Find where the given text appears and provide that cell's center as [X, Y] coordinate. 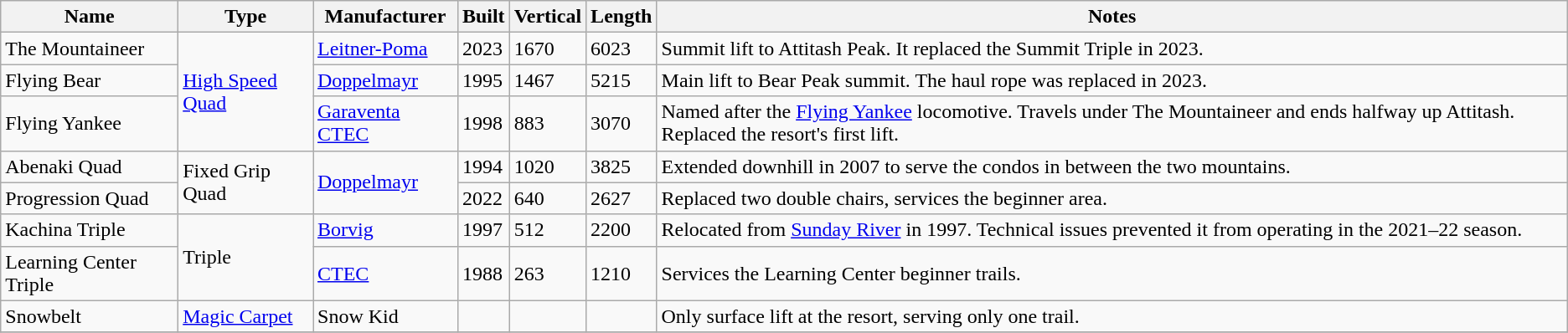
640 [548, 198]
Learning Center Triple [90, 273]
1998 [483, 124]
Notes [1112, 17]
Leitner-Poma [385, 49]
Built [483, 17]
3070 [622, 124]
High Speed Quad [246, 92]
Kachina Triple [90, 230]
1210 [622, 273]
6023 [622, 49]
1467 [548, 80]
Name [90, 17]
Manufacturer [385, 17]
1997 [483, 230]
Only surface lift at the resort, serving only one trail. [1112, 316]
Triple [246, 258]
Magic Carpet [246, 316]
Abenaki Quad [90, 166]
1988 [483, 273]
2023 [483, 49]
Length [622, 17]
Type [246, 17]
Flying Yankee [90, 124]
1995 [483, 80]
1020 [548, 166]
Fixed Grip Quad [246, 182]
2022 [483, 198]
Summit lift to Attitash Peak. It replaced the Summit Triple in 2023. [1112, 49]
The Mountaineer [90, 49]
Borvig [385, 230]
Snow Kid [385, 316]
Extended downhill in 2007 to serve the condos in between the two mountains. [1112, 166]
Progression Quad [90, 198]
5215 [622, 80]
Main lift to Bear Peak summit. The haul rope was replaced in 2023. [1112, 80]
1994 [483, 166]
Relocated from Sunday River in 1997. Technical issues prevented it from operating in the 2021–22 season. [1112, 230]
Snowbelt [90, 316]
2627 [622, 198]
CTEC [385, 273]
Named after the Flying Yankee locomotive. Travels under The Mountaineer and ends halfway up Attitash. Replaced the resort's first lift. [1112, 124]
Flying Bear [90, 80]
512 [548, 230]
263 [548, 273]
883 [548, 124]
Garaventa CTEC [385, 124]
Vertical [548, 17]
Replaced two double chairs, services the beginner area. [1112, 198]
3825 [622, 166]
Services the Learning Center beginner trails. [1112, 273]
1670 [548, 49]
2200 [622, 230]
